Search for the cell housing the specified text and yield its [x, y] center coordinate. 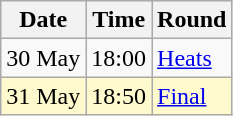
18:50 [119, 96]
Final [192, 96]
Round [192, 20]
30 May [44, 58]
Date [44, 20]
Heats [192, 58]
Time [119, 20]
31 May [44, 96]
18:00 [119, 58]
